Search for the cell housing the specified text and yield its [x, y] center coordinate. 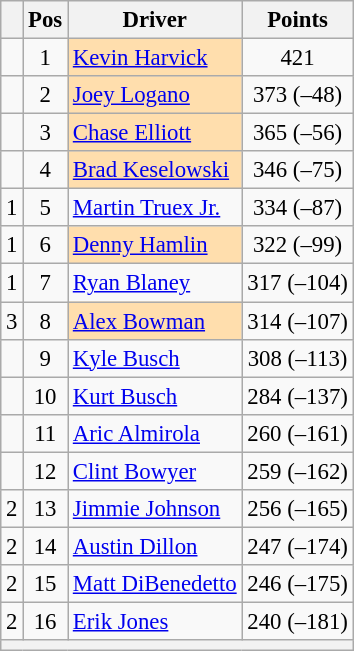
Ryan Blaney [155, 283]
9 [46, 358]
421 [298, 58]
11 [46, 433]
Jimmie Johnson [155, 509]
8 [46, 321]
4 [46, 170]
Austin Dillon [155, 546]
Kyle Busch [155, 358]
Brad Keselowski [155, 170]
14 [46, 546]
16 [46, 621]
240 (–181) [298, 621]
284 (–137) [298, 396]
12 [46, 471]
247 (–174) [298, 546]
259 (–162) [298, 471]
Clint Bowyer [155, 471]
15 [46, 584]
314 (–107) [298, 321]
Chase Elliott [155, 133]
334 (–87) [298, 208]
7 [46, 283]
Driver [155, 20]
246 (–175) [298, 584]
Kevin Harvick [155, 58]
Denny Hamlin [155, 245]
Points [298, 20]
Martin Truex Jr. [155, 208]
Matt DiBenedetto [155, 584]
365 (–56) [298, 133]
6 [46, 245]
5 [46, 208]
322 (–99) [298, 245]
308 (–113) [298, 358]
Pos [46, 20]
346 (–75) [298, 170]
13 [46, 509]
Erik Jones [155, 621]
Joey Logano [155, 95]
Alex Bowman [155, 321]
373 (–48) [298, 95]
10 [46, 396]
256 (–165) [298, 509]
317 (–104) [298, 283]
Kurt Busch [155, 396]
260 (–161) [298, 433]
Aric Almirola [155, 433]
